Return [X, Y] of the center of cell containing provided text 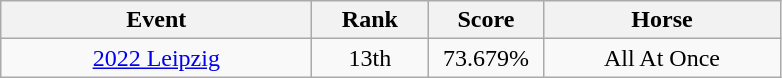
73.679% [486, 58]
13th [370, 58]
Event [156, 20]
Score [486, 20]
Horse [662, 20]
2022 Leipzig [156, 58]
All At Once [662, 58]
Rank [370, 20]
